Pinpoint the cell where the given text exists, returning its (X, Y) midpoint coordinate. 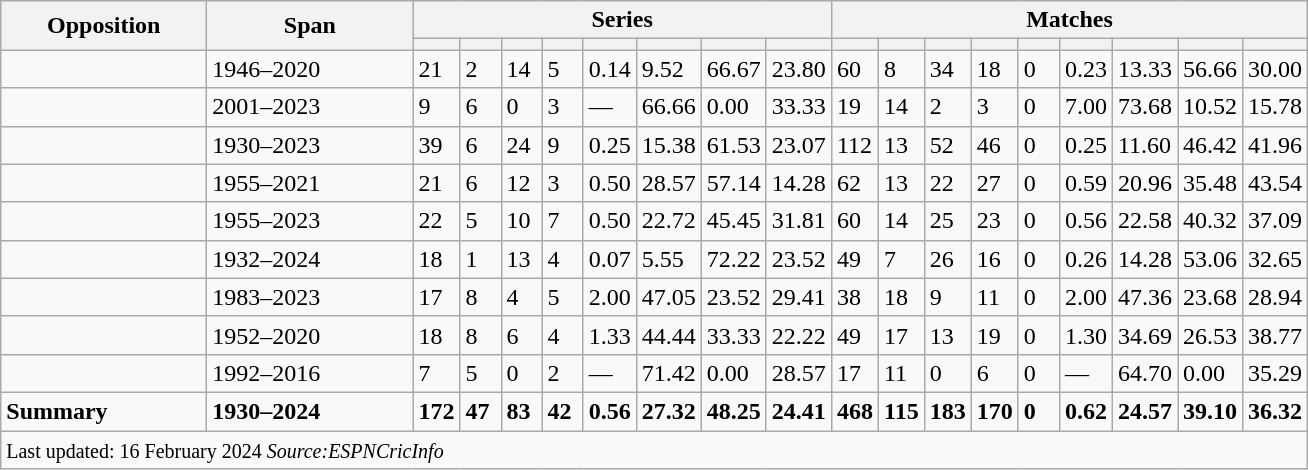
27.32 (668, 411)
0.59 (1086, 183)
1930–2023 (310, 145)
35.48 (1210, 183)
Span (310, 26)
Last updated: 16 February 2024 Source:ESPNCricInfo (654, 449)
83 (522, 411)
62 (854, 183)
0.26 (1086, 259)
170 (994, 411)
16 (994, 259)
0.14 (610, 69)
11.60 (1144, 145)
2001–2023 (310, 107)
47.36 (1144, 297)
22.58 (1144, 221)
Matches (1069, 20)
23 (994, 221)
44.44 (668, 335)
15.78 (1276, 107)
1983–2023 (310, 297)
48.25 (734, 411)
112 (854, 145)
57.14 (734, 183)
172 (436, 411)
64.70 (1144, 373)
45.45 (734, 221)
15.38 (668, 145)
39.10 (1210, 411)
38.77 (1276, 335)
1955–2023 (310, 221)
30.00 (1276, 69)
53.06 (1210, 259)
29.41 (798, 297)
72.22 (734, 259)
0.07 (610, 259)
43.54 (1276, 183)
52 (948, 145)
13.33 (1144, 69)
36.32 (1276, 411)
183 (948, 411)
24.57 (1144, 411)
1 (480, 259)
71.42 (668, 373)
Summary (104, 411)
41.96 (1276, 145)
7.00 (1086, 107)
42 (562, 411)
39 (436, 145)
61.53 (734, 145)
1.30 (1086, 335)
46.42 (1210, 145)
0.23 (1086, 69)
40.32 (1210, 221)
26 (948, 259)
468 (854, 411)
23.80 (798, 69)
25 (948, 221)
23.07 (798, 145)
1932–2024 (310, 259)
12 (522, 183)
32.65 (1276, 259)
73.68 (1144, 107)
24 (522, 145)
35.29 (1276, 373)
23.68 (1210, 297)
37.09 (1276, 221)
47.05 (668, 297)
1952–2020 (310, 335)
10 (522, 221)
34 (948, 69)
9.52 (668, 69)
66.67 (734, 69)
1946–2020 (310, 69)
66.66 (668, 107)
1930–2024 (310, 411)
27 (994, 183)
34.69 (1144, 335)
115 (901, 411)
1992–2016 (310, 373)
5.55 (668, 259)
22.72 (668, 221)
Opposition (104, 26)
10.52 (1210, 107)
26.53 (1210, 335)
31.81 (798, 221)
0.62 (1086, 411)
46 (994, 145)
28.94 (1276, 297)
47 (480, 411)
1955–2021 (310, 183)
22.22 (798, 335)
20.96 (1144, 183)
Series (622, 20)
38 (854, 297)
1.33 (610, 335)
56.66 (1210, 69)
24.41 (798, 411)
